Determine the [X, Y] coordinate at the center of the cell enclosing the given text.  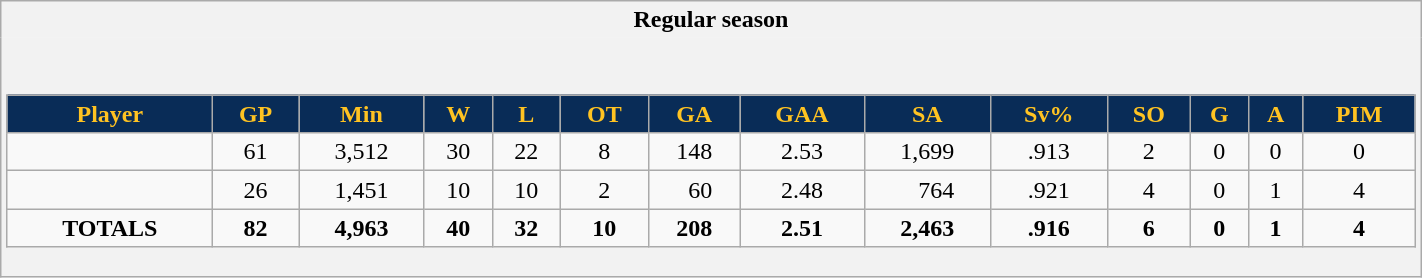
40 [458, 228]
.916 [1048, 228]
82 [256, 228]
GP [256, 114]
SO [1148, 114]
.921 [1048, 190]
22 [526, 152]
208 [694, 228]
GA [694, 114]
2.53 [802, 152]
GAA [802, 114]
A [1276, 114]
26 [256, 190]
1,451 [361, 190]
PIM [1359, 114]
G [1220, 114]
SA [927, 114]
Sv% [1048, 114]
.913 [1048, 152]
2.48 [802, 190]
W [458, 114]
148 [694, 152]
TOTALS [110, 228]
30 [458, 152]
6 [1148, 228]
L [526, 114]
8 [604, 152]
Min [361, 114]
60 [694, 190]
764 [927, 190]
32 [526, 228]
2,463 [927, 228]
Player [110, 114]
Regular season [711, 20]
3,512 [361, 152]
61 [256, 152]
4,963 [361, 228]
1,699 [927, 152]
2.51 [802, 228]
OT [604, 114]
